Return the (x, y) coordinate for the center point of the cell that contains the specified text.  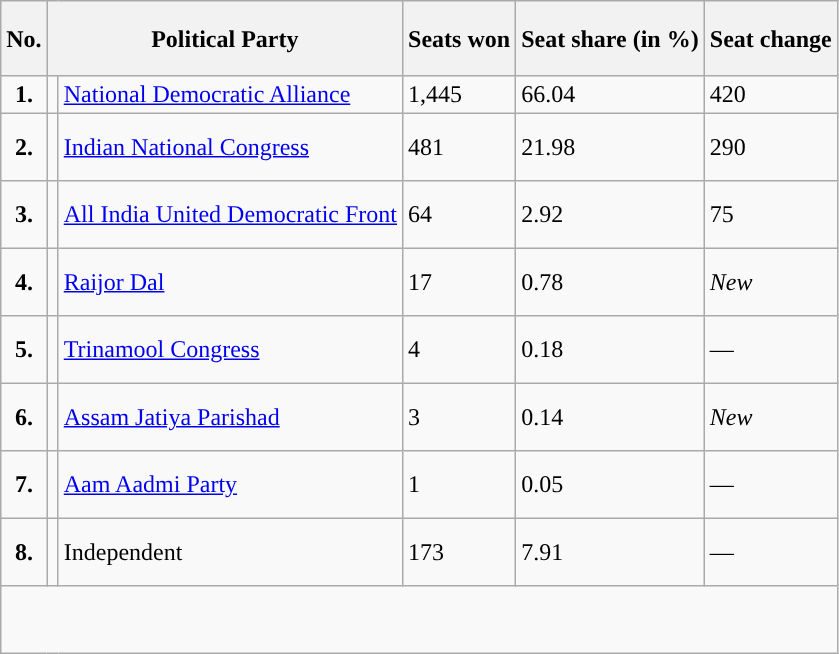
6. (24, 418)
Aam Aadmi Party (230, 485)
Independent (230, 553)
290 (770, 148)
Assam Jatiya Parishad (230, 418)
2. (24, 148)
5. (24, 350)
National Democratic Alliance (230, 95)
Seat share (in %) (610, 38)
75 (770, 215)
Raijor Dal (230, 283)
420 (770, 95)
0.18 (610, 350)
66.04 (610, 95)
Indian National Congress (230, 148)
3 (460, 418)
64 (460, 215)
1 (460, 485)
All India United Democratic Front (230, 215)
1. (24, 95)
173 (460, 553)
Seat change (770, 38)
0.78 (610, 283)
Trinamool Congress (230, 350)
7.91 (610, 553)
4. (24, 283)
Seats won (460, 38)
8. (24, 553)
3. (24, 215)
0.05 (610, 485)
No. (24, 38)
4 (460, 350)
17 (460, 283)
2.92 (610, 215)
21.98 (610, 148)
1,445 (460, 95)
7. (24, 485)
481 (460, 148)
0.14 (610, 418)
Political Party (224, 38)
